Pinpoint the cell where the given text exists, returning its [x, y] midpoint coordinate. 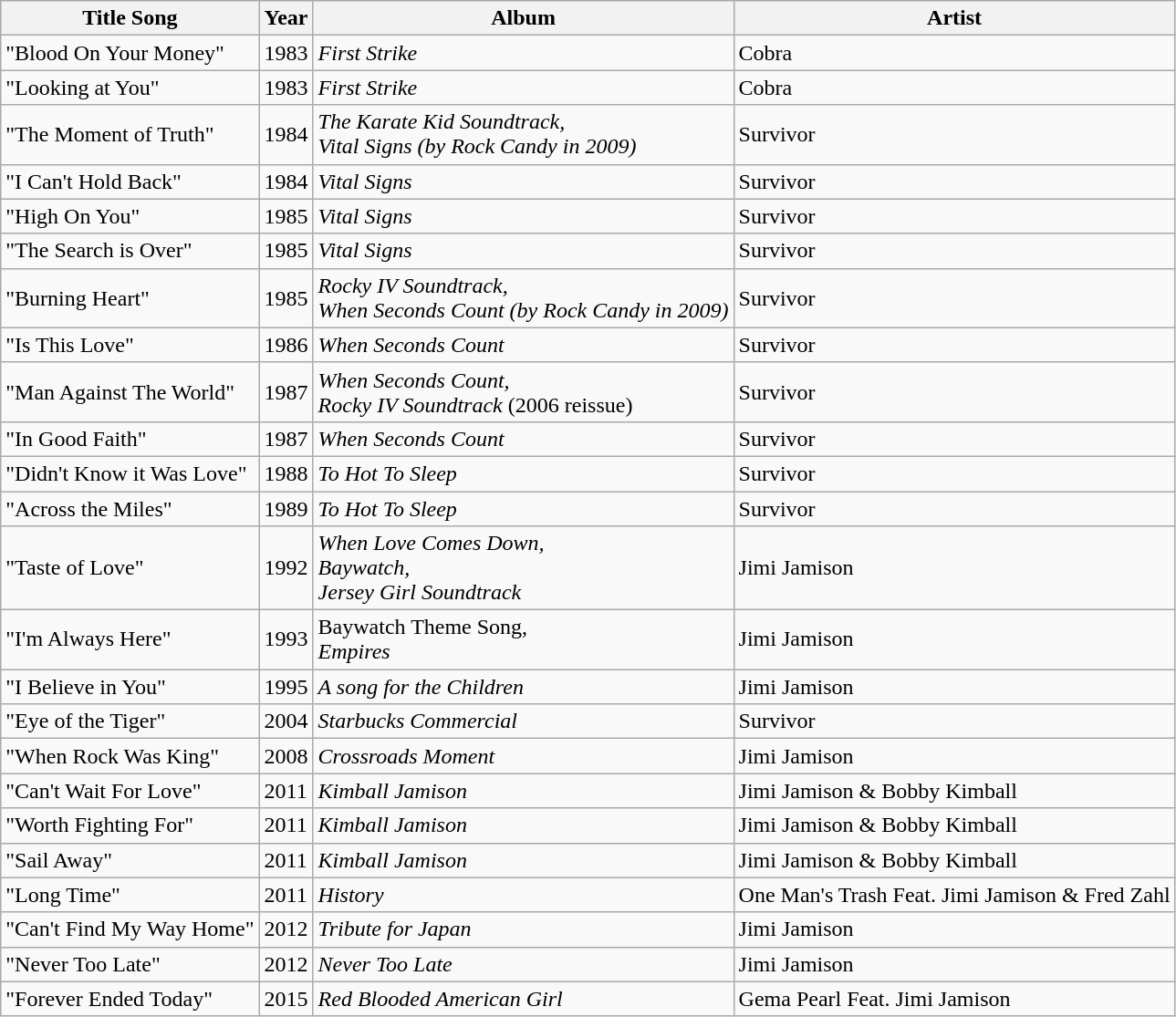
"Eye of the Tiger" [130, 721]
"Sail Away" [130, 860]
"Didn't Know it Was Love" [130, 473]
"Looking at You" [130, 88]
"High On You" [130, 216]
Baywatch Theme Song,Empires [524, 640]
"I'm Always Here" [130, 640]
"Taste of Love" [130, 568]
"The Moment of Truth" [130, 135]
"Forever Ended Today" [130, 999]
When Seconds Count,Rocky IV Soundtrack (2006 reissue) [524, 392]
A song for the Children [524, 687]
Title Song [130, 18]
"Across the Miles" [130, 508]
When Love Comes Down,Baywatch,Jersey Girl Soundtrack [524, 568]
History [524, 895]
"Blood On Your Money" [130, 53]
1986 [286, 345]
"Is This Love" [130, 345]
Year [286, 18]
Tribute for Japan [524, 929]
"I Believe in You" [130, 687]
"Long Time" [130, 895]
Artist [954, 18]
"The Search is Over" [130, 251]
Starbucks Commercial [524, 721]
2008 [286, 756]
"Worth Fighting For" [130, 825]
1992 [286, 568]
Gema Pearl Feat. Jimi Jamison [954, 999]
1995 [286, 687]
2004 [286, 721]
"Never Too Late" [130, 964]
"I Can't Hold Back" [130, 182]
Rocky IV Soundtrack,When Seconds Count (by Rock Candy in 2009) [524, 297]
1993 [286, 640]
2015 [286, 999]
"In Good Faith" [130, 439]
Crossroads Moment [524, 756]
One Man's Trash Feat. Jimi Jamison & Fred Zahl [954, 895]
Album [524, 18]
Never Too Late [524, 964]
1988 [286, 473]
Red Blooded American Girl [524, 999]
The Karate Kid Soundtrack,Vital Signs (by Rock Candy in 2009) [524, 135]
"Can't Wait For Love" [130, 791]
"When Rock Was King" [130, 756]
"Can't Find My Way Home" [130, 929]
"Burning Heart" [130, 297]
1989 [286, 508]
"Man Against The World" [130, 392]
